Extract the [x, y] coordinate from the center of the cell holding the provided text.  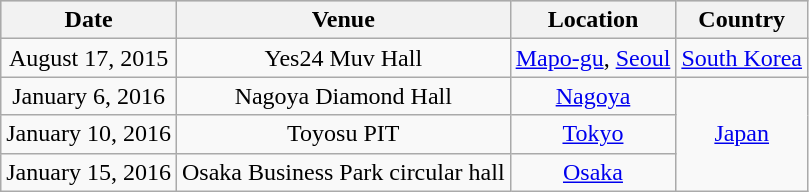
August 17, 2015 [89, 58]
Osaka Business Park circular hall [343, 172]
Nagoya [593, 96]
January 6, 2016 [89, 96]
Mapo-gu, Seoul [593, 58]
Date [89, 20]
Venue [343, 20]
Toyosu PIT [343, 134]
January 15, 2016 [89, 172]
Osaka [593, 172]
Nagoya Diamond Hall [343, 96]
January 10, 2016 [89, 134]
Yes24 Muv Hall [343, 58]
Location [593, 20]
South Korea [742, 58]
Country [742, 20]
Japan [742, 134]
Tokyo [593, 134]
